Find where the given text appears and provide that cell's center as (X, Y) coordinate. 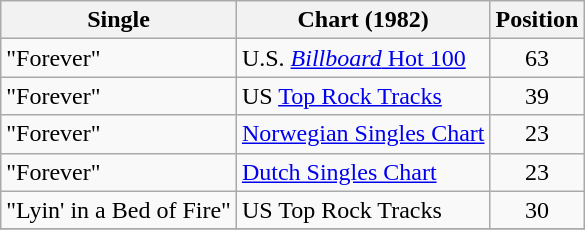
"Lyin' in a Bed of Fire" (119, 210)
Norwegian Singles Chart (363, 134)
Single (119, 20)
30 (537, 210)
Chart (1982) (363, 20)
39 (537, 96)
63 (537, 58)
Position (537, 20)
U.S. Billboard Hot 100 (363, 58)
Dutch Singles Chart (363, 172)
